Extract the (x, y) coordinate from the center of the cell holding the provided text.  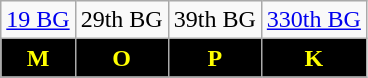
O (122, 58)
330th BG (314, 20)
P (214, 58)
39th BG (214, 20)
19 BG (38, 20)
M (38, 58)
29th BG (122, 20)
K (314, 58)
